Locate the cell with the specified text and output its (x, y) center coordinate. 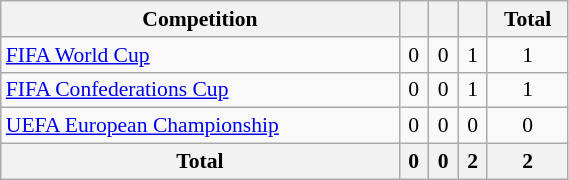
Competition (200, 19)
FIFA Confederations Cup (200, 90)
FIFA World Cup (200, 55)
UEFA European Championship (200, 126)
